Scan for the cell matching the given text and deliver its [x, y] coordinate at center. 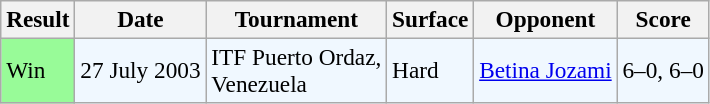
27 July 2003 [140, 70]
Score [663, 19]
Date [140, 19]
Result [38, 19]
Surface [430, 19]
Opponent [546, 19]
Betina Jozami [546, 70]
Win [38, 70]
Hard [430, 70]
6–0, 6–0 [663, 70]
Tournament [296, 19]
ITF Puerto Ordaz, Venezuela [296, 70]
